For the text-containing cell, return its midpoint in [x, y] coordinate format. 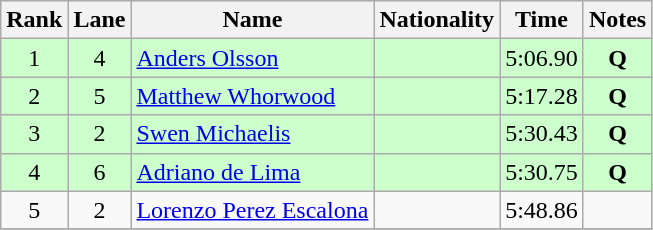
3 [34, 134]
Matthew Whorwood [252, 96]
Swen Michaelis [252, 134]
Rank [34, 20]
5:30.75 [542, 172]
Nationality [437, 20]
6 [100, 172]
Name [252, 20]
Time [542, 20]
5:06.90 [542, 58]
5:30.43 [542, 134]
Lane [100, 20]
Lorenzo Perez Escalona [252, 210]
Notes [617, 20]
1 [34, 58]
Anders Olsson [252, 58]
5:48.86 [542, 210]
5:17.28 [542, 96]
Adriano de Lima [252, 172]
